Capture the cell that displays the provided text and extract its (X, Y) central coordinate. 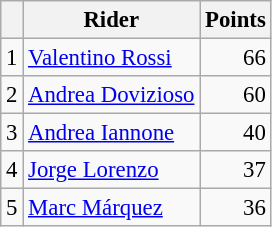
Rider (112, 20)
Points (236, 20)
36 (236, 208)
Jorge Lorenzo (112, 170)
Andrea Iannone (112, 133)
Andrea Dovizioso (112, 95)
40 (236, 133)
1 (12, 58)
Marc Márquez (112, 208)
2 (12, 95)
37 (236, 170)
60 (236, 95)
Valentino Rossi (112, 58)
66 (236, 58)
3 (12, 133)
4 (12, 170)
5 (12, 208)
